Identify which cell holds the provided text, then report its [x, y] central coordinate. 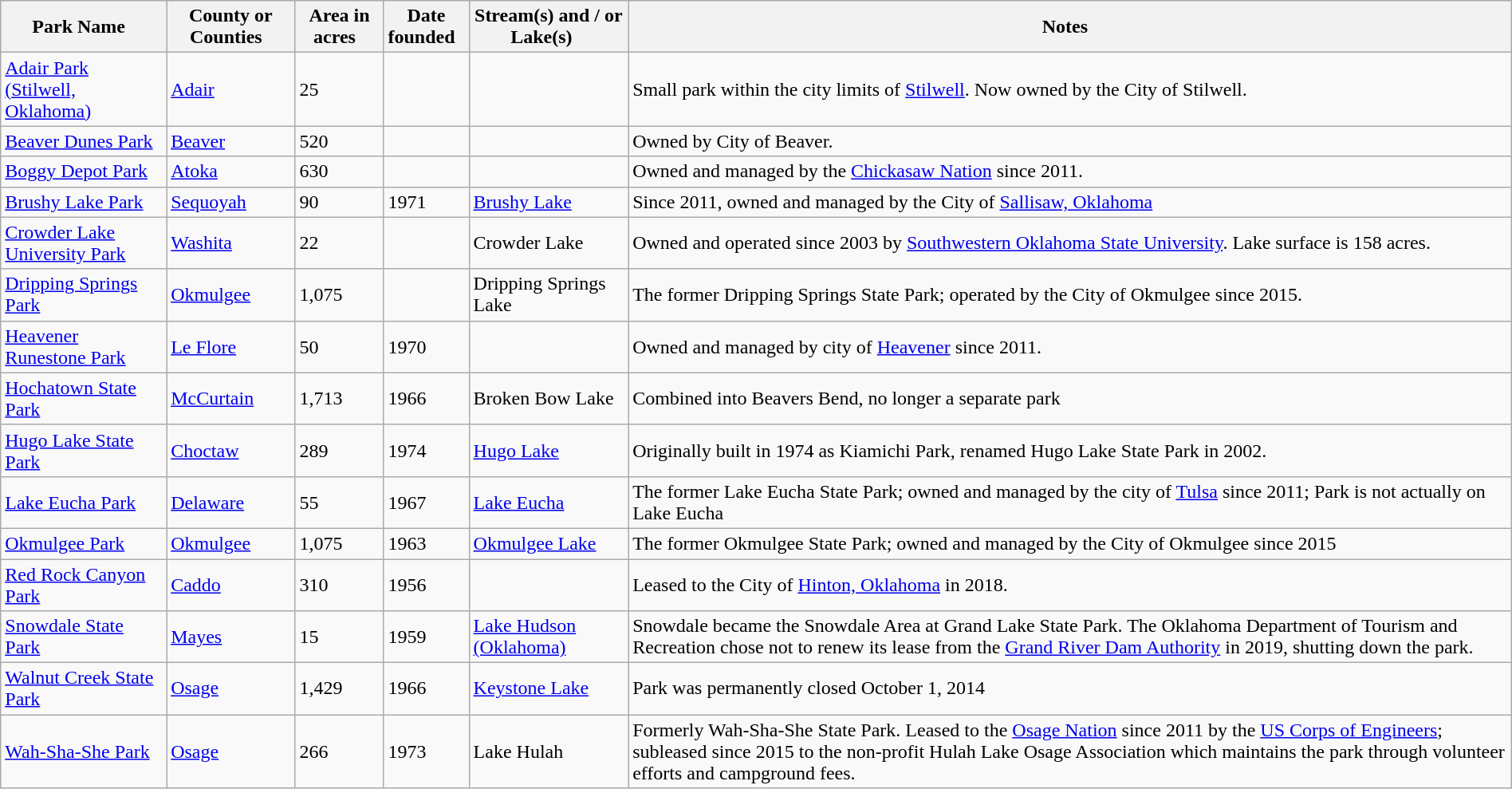
Owned and managed by city of Heavener since 2011. [1070, 346]
1,713 [340, 399]
Lake Eucha Park [84, 503]
Owned and managed by the Chickasaw Nation since 2011. [1070, 172]
Keystone Lake [549, 689]
25 [340, 89]
Lake Eucha [549, 503]
Originally built in 1974 as Kiamichi Park, renamed Hugo Lake State Park in 2002. [1070, 450]
55 [340, 503]
Okmulgee Lake [549, 543]
Stream(s) and / or Lake(s) [549, 27]
Heavener Runestone Park [84, 346]
Red Rock Canyon Park [84, 584]
630 [340, 172]
Hochatown State Park [84, 399]
Notes [1070, 27]
Area in acres [340, 27]
Brushy Lake [549, 202]
Date founded [426, 27]
520 [340, 141]
Hugo Lake [549, 450]
Beaver [231, 141]
Lake Hulah [549, 752]
Broken Bow Lake [549, 399]
Okmulgee Park [84, 543]
Mayes [231, 637]
County or Counties [231, 27]
1,429 [340, 689]
McCurtain [231, 399]
90 [340, 202]
Delaware [231, 503]
289 [340, 450]
Since 2011, owned and managed by the City of Sallisaw, Oklahoma [1070, 202]
Small park within the city limits of Stilwell. Now owned by the City of Stilwell. [1070, 89]
Hugo Lake State Park [84, 450]
Beaver Dunes Park [84, 141]
Park Name [84, 27]
1973 [426, 752]
Choctaw [231, 450]
Owned and operated since 2003 by Southwestern Oklahoma State University. Lake surface is 158 acres. [1070, 243]
Adair [231, 89]
Crowder Lake University Park [84, 243]
Leased to the City of Hinton, Oklahoma in 2018. [1070, 584]
310 [340, 584]
15 [340, 637]
Boggy Depot Park [84, 172]
The former Dripping Springs State Park; operated by the City of Okmulgee since 2015. [1070, 295]
1971 [426, 202]
1970 [426, 346]
Dripping Springs Lake [549, 295]
The former Okmulgee State Park; owned and managed by the City of Okmulgee since 2015 [1070, 543]
1974 [426, 450]
Snowdale State Park [84, 637]
Adair Park (Stilwell, Oklahoma) [84, 89]
Park was permanently closed October 1, 2014 [1070, 689]
Walnut Creek State Park [84, 689]
Combined into Beavers Bend, no longer a separate park [1070, 399]
50 [340, 346]
Atoka [231, 172]
22 [340, 243]
Caddo [231, 584]
1963 [426, 543]
Wah-Sha-She Park [84, 752]
The former Lake Eucha State Park; owned and managed by the city of Tulsa since 2011; Park is not actually on Lake Eucha [1070, 503]
Lake Hudson (Oklahoma) [549, 637]
Dripping Springs Park [84, 295]
Washita [231, 243]
Owned by City of Beaver. [1070, 141]
Brushy Lake Park [84, 202]
1959 [426, 637]
Crowder Lake [549, 243]
1956 [426, 584]
Le Flore [231, 346]
Sequoyah [231, 202]
266 [340, 752]
1967 [426, 503]
